Scan for the cell matching the given text and deliver its [x, y] coordinate at center. 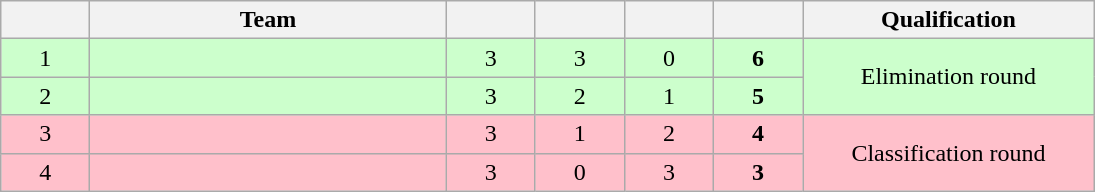
6 [758, 58]
Team [268, 20]
Classification round [949, 153]
Qualification [949, 20]
Elimination round [949, 77]
5 [758, 96]
